Scan for the cell matching the given text and deliver its [x, y] coordinate at center. 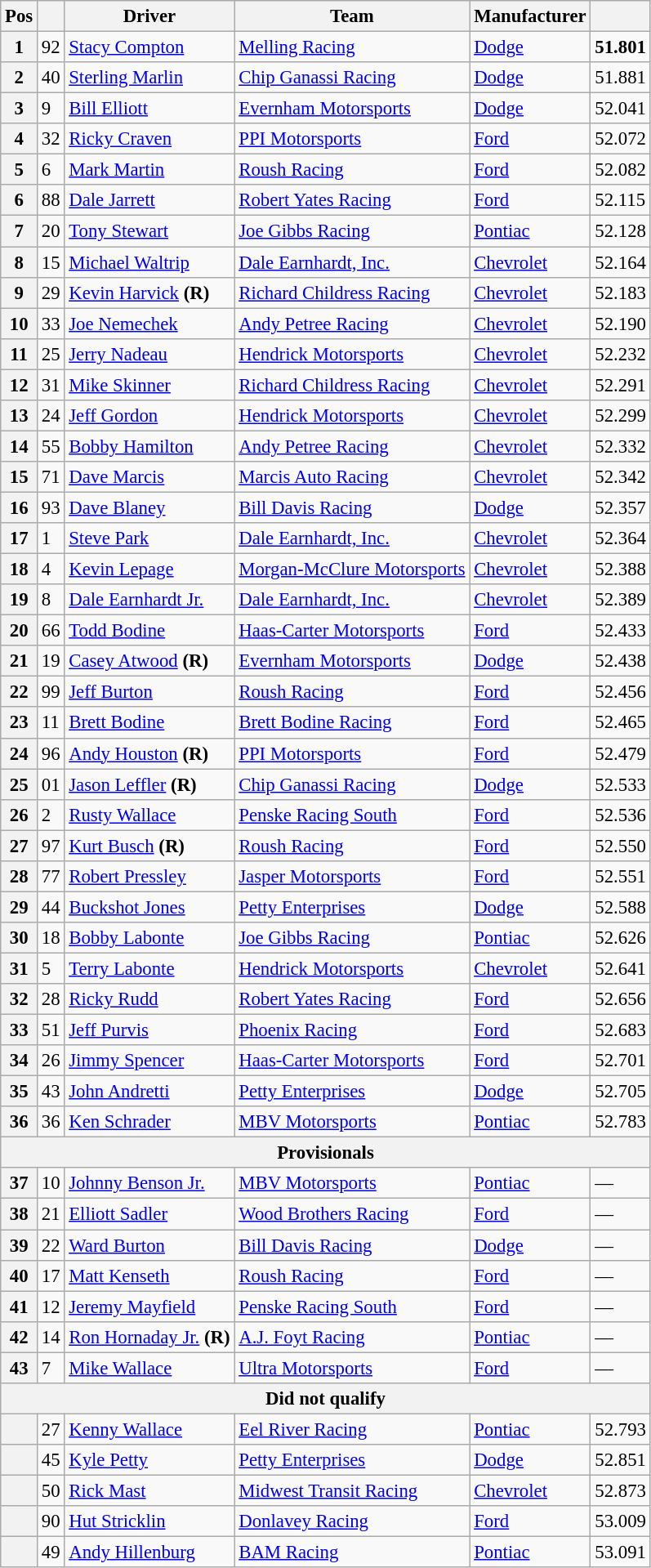
52.683 [621, 1030]
52.072 [621, 139]
A.J. Foyt Racing [352, 1337]
Bobby Labonte [149, 938]
52.041 [621, 109]
Hut Stricklin [149, 1521]
71 [51, 477]
Dave Blaney [149, 507]
Matt Kenseth [149, 1275]
Steve Park [149, 538]
Robert Pressley [149, 877]
Joe Nemechek [149, 324]
97 [51, 846]
Mark Martin [149, 170]
Jeff Burton [149, 692]
51 [51, 1030]
Ward Burton [149, 1245]
Ricky Craven [149, 139]
55 [51, 446]
Did not qualify [325, 1399]
Donlavey Racing [352, 1521]
Provisionals [325, 1153]
52.456 [621, 692]
Sterling Marlin [149, 78]
90 [51, 1521]
Jason Leffler (R) [149, 784]
Kevin Lepage [149, 570]
Morgan-McClure Motorsports [352, 570]
Andy Hillenburg [149, 1552]
53.091 [621, 1552]
44 [51, 907]
99 [51, 692]
52.357 [621, 507]
52.389 [621, 600]
3 [20, 109]
52.128 [621, 231]
Bill Elliott [149, 109]
Rick Mast [149, 1490]
52.291 [621, 385]
52.115 [621, 200]
Ron Hornaday Jr. (R) [149, 1337]
45 [51, 1460]
52.438 [621, 661]
96 [51, 753]
Jeff Purvis [149, 1030]
Mike Skinner [149, 385]
Midwest Transit Racing [352, 1490]
Marcis Auto Racing [352, 477]
52.433 [621, 631]
Andy Houston (R) [149, 753]
52.793 [621, 1429]
41 [20, 1307]
38 [20, 1214]
52.641 [621, 968]
52.873 [621, 1490]
Jerry Nadeau [149, 354]
92 [51, 47]
37 [20, 1184]
Bobby Hamilton [149, 446]
Brett Bodine Racing [352, 723]
52.342 [621, 477]
Dale Earnhardt Jr. [149, 600]
52.164 [621, 262]
77 [51, 877]
52.656 [621, 999]
52.332 [621, 446]
Manufacturer [530, 16]
52.479 [621, 753]
52.364 [621, 538]
Phoenix Racing [352, 1030]
01 [51, 784]
Brett Bodine [149, 723]
52.551 [621, 877]
52.705 [621, 1092]
Kurt Busch (R) [149, 846]
16 [20, 507]
Eel River Racing [352, 1429]
34 [20, 1061]
BAM Racing [352, 1552]
Stacy Compton [149, 47]
51.801 [621, 47]
49 [51, 1552]
52.082 [621, 170]
Michael Waltrip [149, 262]
51.881 [621, 78]
Johnny Benson Jr. [149, 1184]
Wood Brothers Racing [352, 1214]
13 [20, 416]
52.550 [621, 846]
52.465 [621, 723]
Jimmy Spencer [149, 1061]
52.588 [621, 907]
Kenny Wallace [149, 1429]
Melling Racing [352, 47]
66 [51, 631]
Ricky Rudd [149, 999]
52.701 [621, 1061]
Team [352, 16]
88 [51, 200]
Dave Marcis [149, 477]
52.851 [621, 1460]
Mike Wallace [149, 1368]
Jasper Motorsports [352, 877]
52.232 [621, 354]
Elliott Sadler [149, 1214]
Kevin Harvick (R) [149, 293]
52.183 [621, 293]
Dale Jarrett [149, 200]
53.009 [621, 1521]
Buckshot Jones [149, 907]
42 [20, 1337]
52.536 [621, 815]
23 [20, 723]
Casey Atwood (R) [149, 661]
Tony Stewart [149, 231]
Todd Bodine [149, 631]
93 [51, 507]
Driver [149, 16]
Ultra Motorsports [352, 1368]
Jeremy Mayfield [149, 1307]
Kyle Petty [149, 1460]
John Andretti [149, 1092]
52.626 [621, 938]
39 [20, 1245]
Rusty Wallace [149, 815]
52.533 [621, 784]
52.783 [621, 1122]
35 [20, 1092]
52.190 [621, 324]
Jeff Gordon [149, 416]
52.388 [621, 570]
Terry Labonte [149, 968]
50 [51, 1490]
52.299 [621, 416]
30 [20, 938]
Pos [20, 16]
Ken Schrader [149, 1122]
